Determine the [X, Y] coordinate at the center of the cell enclosing the given text.  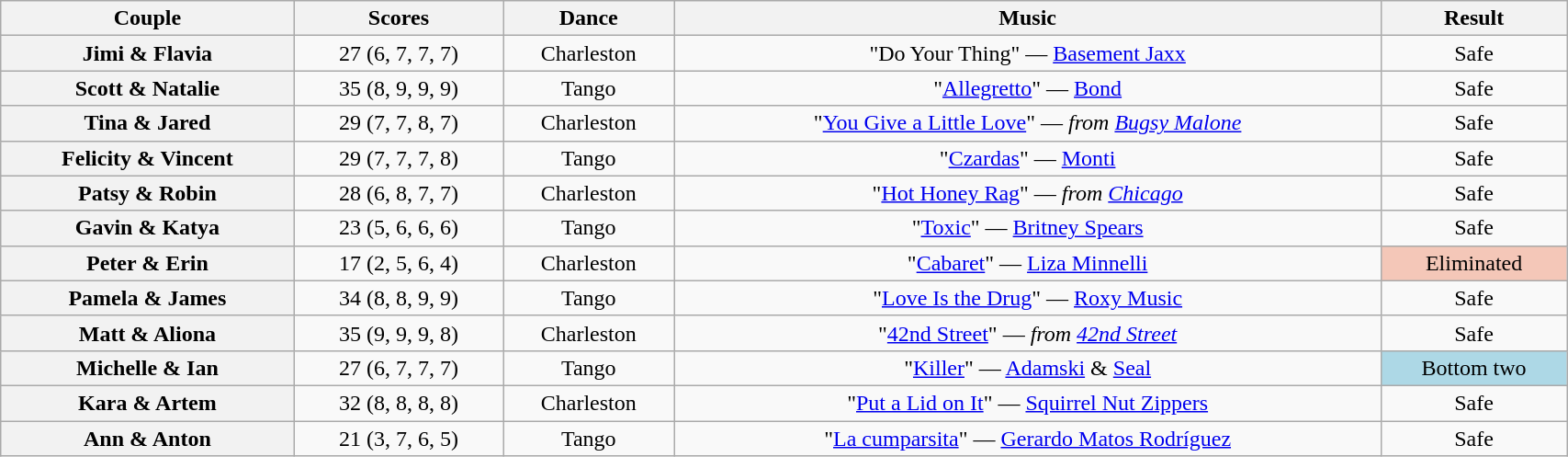
Patsy & Robin [147, 193]
"Cabaret" — Liza Minnelli [1028, 263]
Ann & Anton [147, 439]
Tina & Jared [147, 123]
"Czardas" — Monti [1028, 158]
29 (7, 7, 8, 7) [399, 123]
"42nd Street" — from 42nd Street [1028, 333]
Felicity & Vincent [147, 158]
21 (3, 7, 6, 5) [399, 439]
23 (5, 6, 6, 6) [399, 228]
Kara & Artem [147, 403]
"Toxic" — Britney Spears [1028, 228]
32 (8, 8, 8, 8) [399, 403]
"Allegretto" — Bond [1028, 88]
Music [1028, 18]
"Killer" — Adamski & Seal [1028, 368]
Michelle & Ian [147, 368]
17 (2, 5, 6, 4) [399, 263]
Matt & Aliona [147, 333]
Bottom two [1474, 368]
29 (7, 7, 7, 8) [399, 158]
Scores [399, 18]
Jimi & Flavia [147, 53]
"Do Your Thing" — Basement Jaxx [1028, 53]
"Love Is the Drug" — Roxy Music [1028, 298]
Pamela & James [147, 298]
Peter & Erin [147, 263]
35 (8, 9, 9, 9) [399, 88]
Gavin & Katya [147, 228]
35 (9, 9, 9, 8) [399, 333]
28 (6, 8, 7, 7) [399, 193]
34 (8, 8, 9, 9) [399, 298]
"You Give a Little Love" — from Bugsy Malone [1028, 123]
"Put a Lid on It" — Squirrel Nut Zippers [1028, 403]
Dance [589, 18]
Scott & Natalie [147, 88]
"La cumparsita" — Gerardo Matos Rodríguez [1028, 439]
Result [1474, 18]
Eliminated [1474, 263]
Couple [147, 18]
"Hot Honey Rag" — from Chicago [1028, 193]
